Pinpoint the cell where the given text exists, returning its (X, Y) midpoint coordinate. 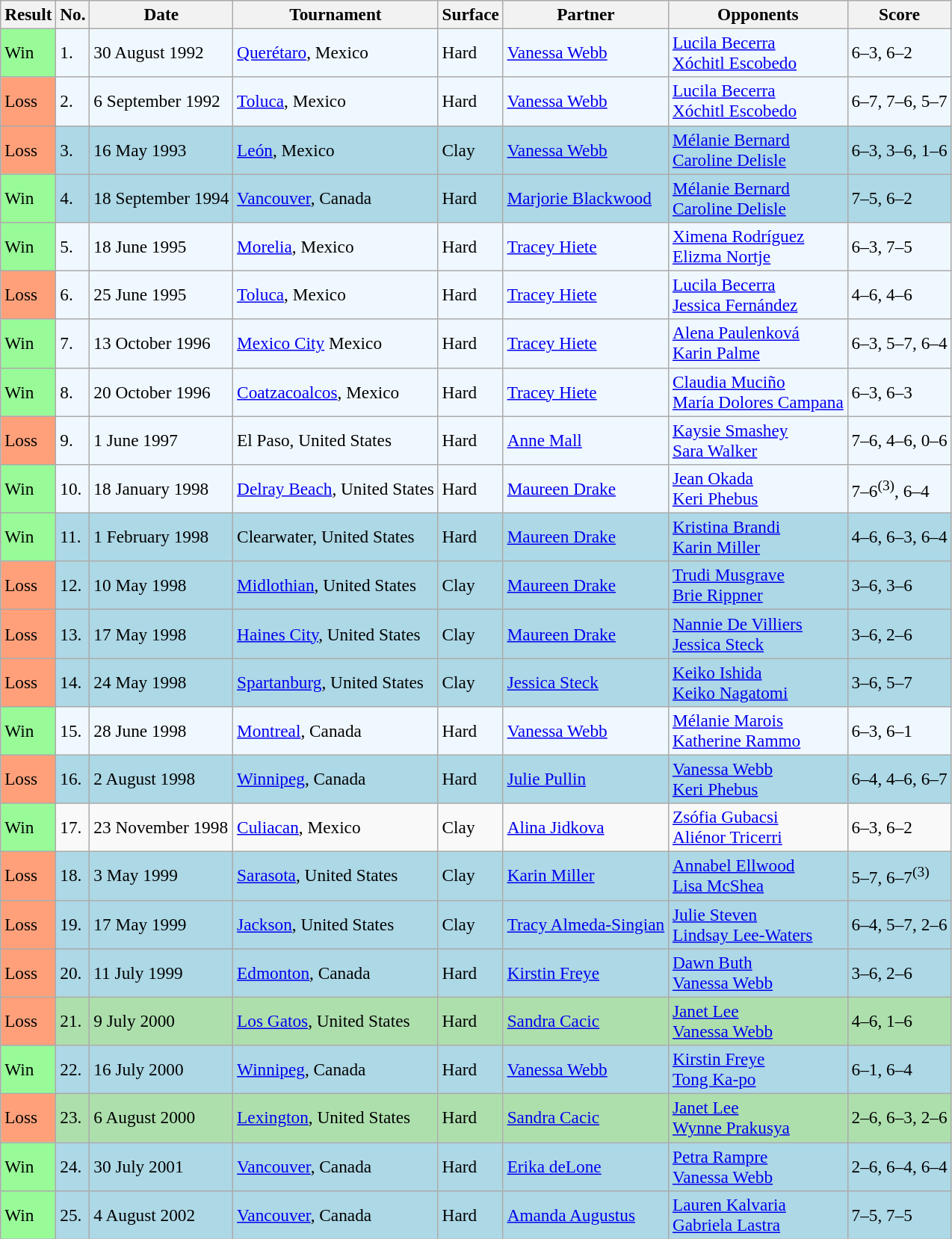
Kirstin Freye (586, 973)
Karin Miller (586, 876)
Kirstin Freye Tong Ka-po (758, 1069)
20 October 1996 (161, 392)
León, Mexico (336, 149)
19. (73, 924)
El Paso, United States (336, 439)
Kristina Brandi Karin Miller (758, 537)
5. (73, 247)
Annabel Ellwood Lisa McShea (758, 876)
30 July 2001 (161, 1166)
Date (161, 14)
24. (73, 1166)
9. (73, 439)
Coatzacoalcos, Mexico (336, 392)
Mélanie Marois Katherine Rammo (758, 731)
Edmonton, Canada (336, 973)
18. (73, 876)
Keiko Ishida Keiko Nagatomi (758, 682)
25. (73, 1215)
23 November 1998 (161, 828)
Lexington, United States (336, 1118)
Vanessa Webb Keri Phebus (758, 779)
18 January 1998 (161, 489)
Alina Jidkova (586, 828)
Nannie De Villiers Jessica Steck (758, 634)
2–6, 6–4, 6–4 (900, 1166)
24 May 1998 (161, 682)
6 August 2000 (161, 1118)
4–6, 4–6 (900, 294)
Result (28, 14)
Montreal, Canada (336, 731)
11 July 1999 (161, 973)
Jean Okada Keri Phebus (758, 489)
3. (73, 149)
Spartanburg, United States (336, 682)
1. (73, 52)
7–5, 6–2 (900, 197)
Lauren Kalvaria Gabriela Lastra (758, 1215)
10 May 1998 (161, 586)
2 August 1998 (161, 779)
Clearwater, United States (336, 537)
Los Gatos, United States (336, 1021)
Jackson, United States (336, 924)
4–6, 1–6 (900, 1021)
Julie Steven Lindsay Lee-Waters (758, 924)
21. (73, 1021)
Haines City, United States (336, 634)
Claudia Muciño María Dolores Campana (758, 392)
6–1, 6–4 (900, 1069)
23. (73, 1118)
9 July 2000 (161, 1021)
Mexico City Mexico (336, 344)
6. (73, 294)
Sarasota, United States (336, 876)
1 June 1997 (161, 439)
16. (73, 779)
18 June 1995 (161, 247)
17 May 1999 (161, 924)
Kaysie Smashey Sara Walker (758, 439)
22. (73, 1069)
17. (73, 828)
13 October 1996 (161, 344)
Surface (471, 14)
7–6(3), 6–4 (900, 489)
Petra Rampre Vanessa Webb (758, 1166)
12. (73, 586)
15. (73, 731)
7–6, 4–6, 0–6 (900, 439)
Janet Lee Wynne Prakusya (758, 1118)
16 May 1993 (161, 149)
4 August 2002 (161, 1215)
16 July 2000 (161, 1069)
28 June 1998 (161, 731)
20. (73, 973)
10. (73, 489)
Partner (586, 14)
2–6, 6–3, 2–6 (900, 1118)
8. (73, 392)
3–6, 5–7 (900, 682)
6–4, 4–6, 6–7 (900, 779)
18 September 1994 (161, 197)
Dawn Buth Vanessa Webb (758, 973)
Midlothian, United States (336, 586)
Tournament (336, 14)
14. (73, 682)
Tracy Almeda-Singian (586, 924)
4. (73, 197)
Culiacan, Mexico (336, 828)
6–7, 7–6, 5–7 (900, 102)
Trudi Musgrave Brie Rippner (758, 586)
17 May 1998 (161, 634)
Opponents (758, 14)
6–3, 3–6, 1–6 (900, 149)
6–4, 5–7, 2–6 (900, 924)
Amanda Augustus (586, 1215)
6 September 1992 (161, 102)
5–7, 6–7(3) (900, 876)
11. (73, 537)
3–6, 3–6 (900, 586)
Morelia, Mexico (336, 247)
Julie Pullin (586, 779)
Lucila Becerra Jessica Fernández (758, 294)
Jessica Steck (586, 682)
Ximena Rodríguez Elizma Nortje (758, 247)
3 May 1999 (161, 876)
Marjorie Blackwood (586, 197)
Delray Beach, United States (336, 489)
Alena Paulenková Karin Palme (758, 344)
6–3, 6–1 (900, 731)
25 June 1995 (161, 294)
13. (73, 634)
Janet Lee Vanessa Webb (758, 1021)
7. (73, 344)
2. (73, 102)
6–3, 6–3 (900, 392)
No. (73, 14)
Zsófia Gubacsi Aliénor Tricerri (758, 828)
6–3, 5–7, 6–4 (900, 344)
Erika deLone (586, 1166)
1 February 1998 (161, 537)
Querétaro, Mexico (336, 52)
4–6, 6–3, 6–4 (900, 537)
30 August 1992 (161, 52)
6–3, 7–5 (900, 247)
Anne Mall (586, 439)
Score (900, 14)
7–5, 7–5 (900, 1215)
